Scan for the cell matching the given text and deliver its [x, y] coordinate at center. 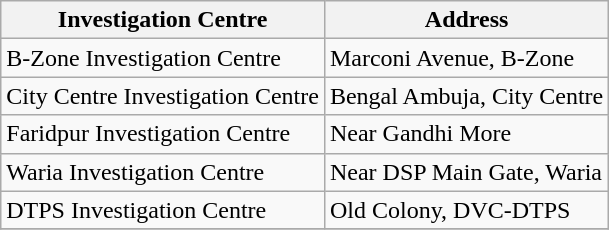
Near Gandhi More [466, 134]
Marconi Avenue, B-Zone [466, 58]
Waria Investigation Centre [163, 172]
Near DSP Main Gate, Waria [466, 172]
Investigation Centre [163, 20]
Faridpur Investigation Centre [163, 134]
Address [466, 20]
DTPS Investigation Centre [163, 210]
B-Zone Investigation Centre [163, 58]
Old Colony, DVC-DTPS [466, 210]
City Centre Investigation Centre [163, 96]
Bengal Ambuja, City Centre [466, 96]
